Determine the (X, Y) coordinate at the center of the cell enclosing the given text.  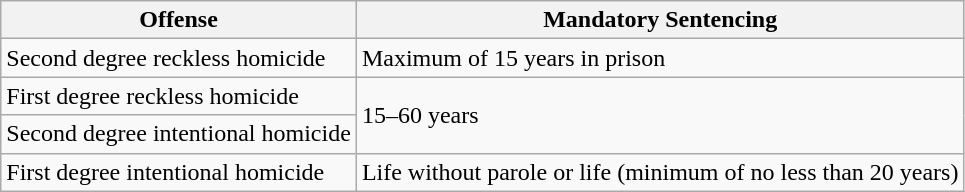
First degree reckless homicide (179, 96)
Offense (179, 20)
15–60 years (660, 115)
Mandatory Sentencing (660, 20)
Maximum of 15 years in prison (660, 58)
Second degree intentional homicide (179, 134)
Second degree reckless homicide (179, 58)
Life without parole or life (minimum of no less than 20 years) (660, 172)
First degree intentional homicide (179, 172)
